From the cell containing the given text, extract its center point as (X, Y) coordinate. 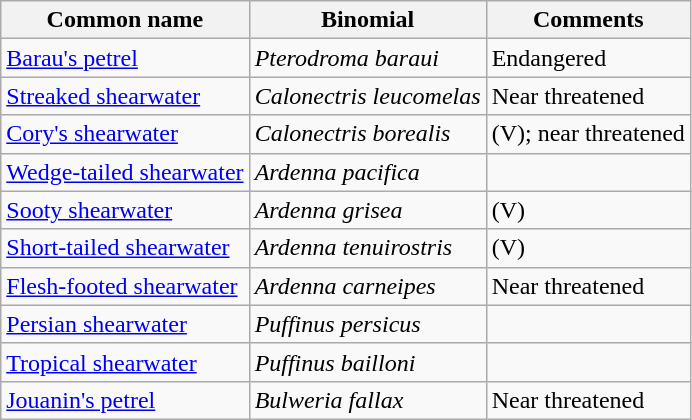
Ardenna tenuirostris (368, 248)
Ardenna carneipes (368, 286)
Short-tailed shearwater (125, 248)
Jouanin's petrel (125, 400)
Calonectris borealis (368, 134)
Binomial (368, 20)
Flesh-footed shearwater (125, 286)
Common name (125, 20)
Bulweria fallax (368, 400)
Barau's petrel (125, 58)
Endangered (588, 58)
Ardenna pacifica (368, 172)
Pterodroma baraui (368, 58)
Puffinus bailloni (368, 362)
(V); near threatened (588, 134)
Streaked shearwater (125, 96)
Persian shearwater (125, 324)
Puffinus persicus (368, 324)
Comments (588, 20)
Wedge-tailed shearwater (125, 172)
Calonectris leucomelas (368, 96)
Sooty shearwater (125, 210)
Ardenna grisea (368, 210)
Cory's shearwater (125, 134)
Tropical shearwater (125, 362)
